Scan for the cell matching the given text and deliver its [X, Y] coordinate at center. 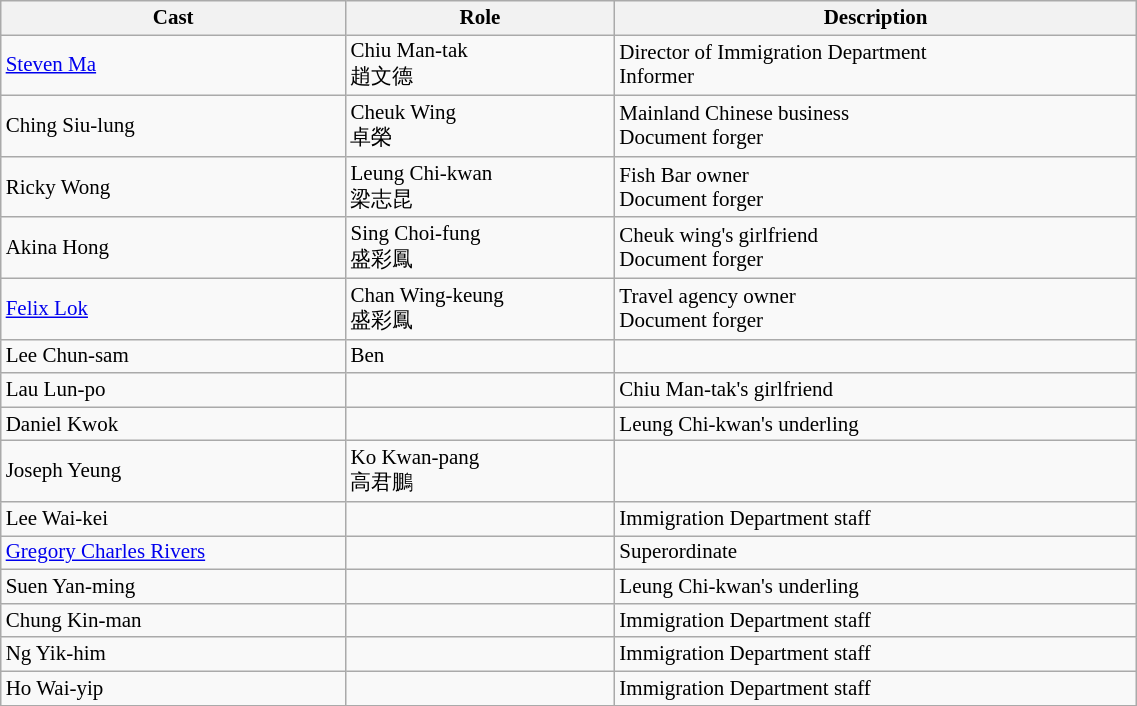
Joseph Yeung [174, 472]
Daniel Kwok [174, 424]
Suen Yan-ming [174, 586]
Gregory Charles Rivers [174, 553]
Chiu Man-tak's girlfriend [875, 390]
Steven Ma [174, 66]
Travel agency ownerDocument forger [875, 308]
Felix Lok [174, 308]
Cast [174, 18]
Chiu Man-tak趙文德 [480, 66]
Leung Chi-kwan梁志昆 [480, 186]
Fish Bar ownerDocument forger [875, 186]
Description [875, 18]
Lau Lun-po [174, 390]
Sing Choi-fung盛彩鳳 [480, 248]
Ko Kwan-pang高君鵬 [480, 472]
Role [480, 18]
Lee Chun-sam [174, 356]
Ben [480, 356]
Ho Wai-yip [174, 688]
Ching Siu-lung [174, 126]
Lee Wai-kei [174, 519]
Akina Hong [174, 248]
Chan Wing-keung盛彩鳳 [480, 308]
Mainland Chinese businessDocument forger [875, 126]
Director of Immigration DepartmentInformer [875, 66]
Superordinate [875, 553]
Ricky Wong [174, 186]
Chung Kin-man [174, 620]
Cheuk Wing卓榮 [480, 126]
Ng Yik-him [174, 654]
Cheuk wing's girlfriendDocument forger [875, 248]
